Extract the [X, Y] coordinate from the center of the cell holding the provided text.  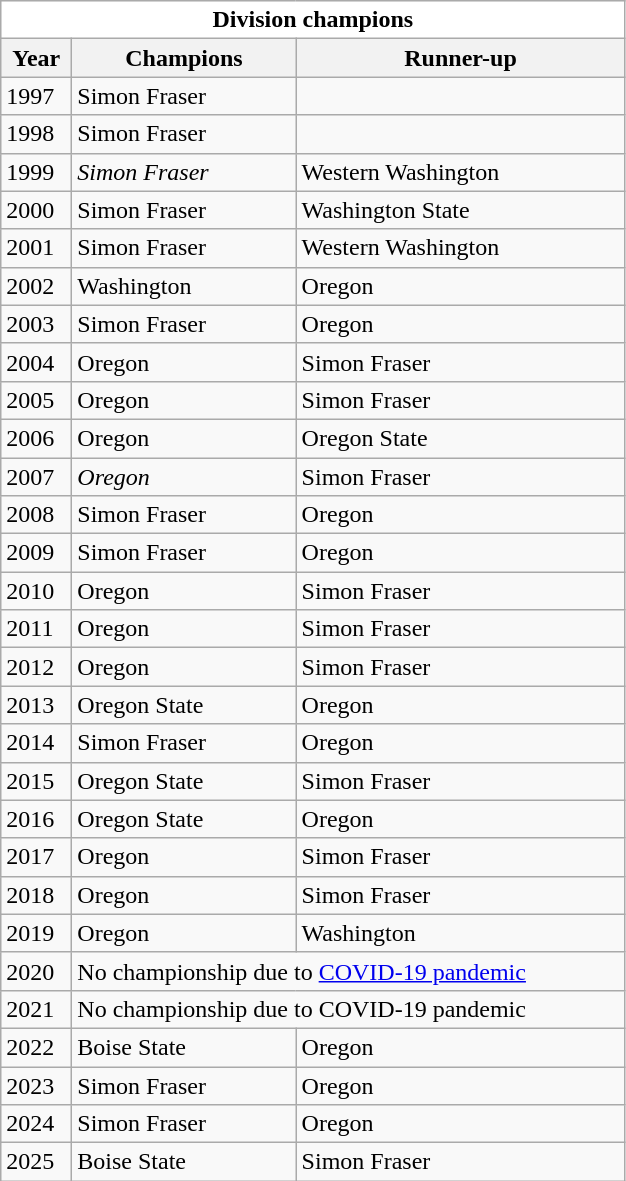
2019 [36, 933]
2024 [36, 1124]
2012 [36, 667]
2025 [36, 1162]
2006 [36, 438]
2003 [36, 324]
Division champions [313, 20]
2004 [36, 362]
2020 [36, 971]
2001 [36, 248]
2011 [36, 629]
Champions [184, 58]
2015 [36, 781]
2016 [36, 819]
2017 [36, 857]
1999 [36, 172]
2007 [36, 477]
2008 [36, 515]
1997 [36, 96]
Runner-up [460, 58]
2009 [36, 553]
2021 [36, 1009]
2002 [36, 286]
Washington State [460, 210]
2023 [36, 1085]
2014 [36, 743]
2013 [36, 705]
1998 [36, 134]
2022 [36, 1047]
2005 [36, 400]
Year [36, 58]
2000 [36, 210]
2018 [36, 895]
2010 [36, 591]
